Pinpoint the cell where the given text exists, returning its [x, y] midpoint coordinate. 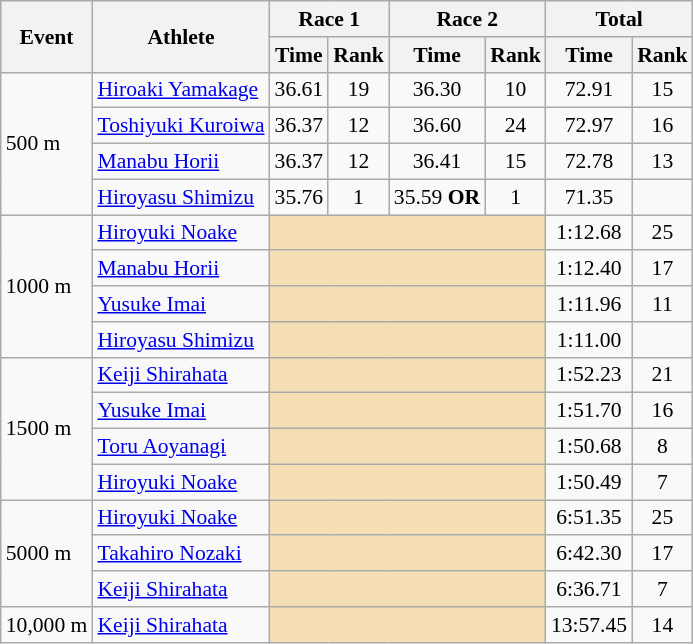
1:50.49 [589, 482]
13 [662, 162]
6:42.30 [589, 554]
36.41 [437, 162]
19 [358, 90]
24 [516, 126]
11 [662, 304]
Race 2 [468, 19]
Takahiro Nozaki [180, 554]
21 [662, 375]
36.60 [437, 126]
1:52.23 [589, 375]
72.91 [589, 90]
35.59 OR [437, 197]
Event [47, 36]
10 [516, 90]
36.61 [300, 90]
1500 m [47, 428]
500 m [47, 143]
6:51.35 [589, 518]
36.30 [437, 90]
1:12.40 [589, 269]
5000 m [47, 554]
1000 m [47, 286]
Toru Aoyanagi [180, 447]
72.97 [589, 126]
10,000 m [47, 625]
Hiroaki Yamakage [180, 90]
71.35 [589, 197]
8 [662, 447]
6:36.71 [589, 589]
Total [620, 19]
1:50.68 [589, 447]
1:11.00 [589, 340]
13:57.45 [589, 625]
Athlete [180, 36]
Toshiyuki Kuroiwa [180, 126]
1:11.96 [589, 304]
72.78 [589, 162]
Race 1 [330, 19]
14 [662, 625]
1:51.70 [589, 411]
1:12.68 [589, 233]
35.76 [300, 197]
